Capture the cell that displays the provided text and extract its (X, Y) central coordinate. 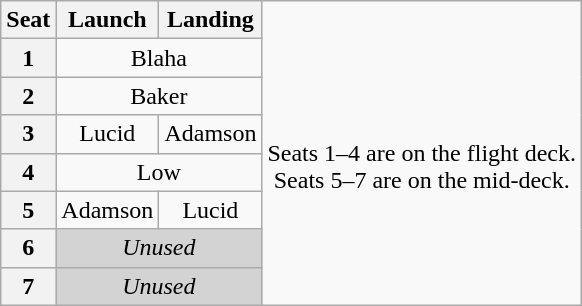
1 (28, 58)
3 (28, 134)
Low (159, 172)
Seats 1–4 are on the flight deck.Seats 5–7 are on the mid-deck. (422, 153)
2 (28, 96)
Launch (108, 20)
5 (28, 210)
4 (28, 172)
Blaha (159, 58)
Landing (210, 20)
7 (28, 286)
Baker (159, 96)
Seat (28, 20)
6 (28, 248)
